Capture the cell that displays the provided text and extract its (x, y) central coordinate. 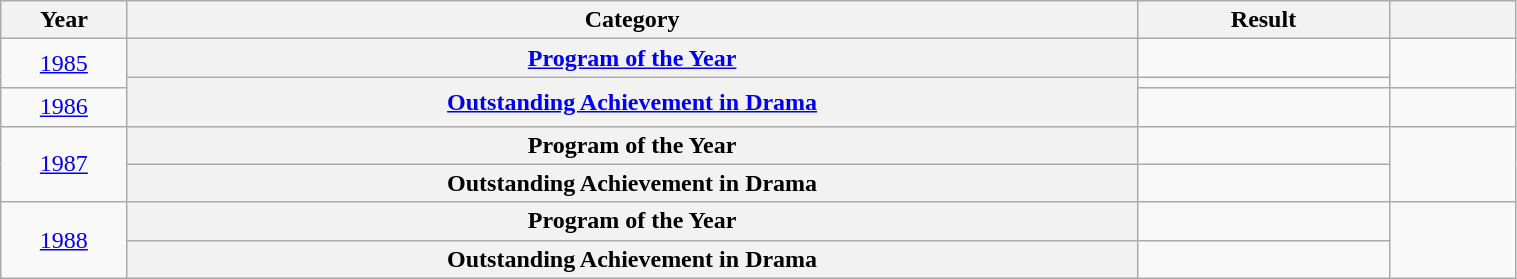
1988 (64, 240)
1985 (64, 64)
1986 (64, 107)
1987 (64, 164)
Category (632, 20)
Result (1264, 20)
Year (64, 20)
